Identify which cell holds the provided text, then report its [x, y] central coordinate. 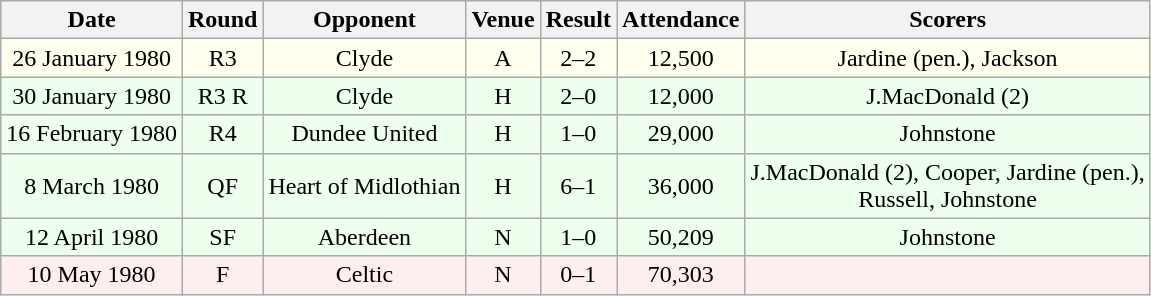
12,000 [681, 96]
50,209 [681, 237]
Attendance [681, 20]
Date [92, 20]
Scorers [948, 20]
SF [222, 237]
29,000 [681, 134]
Aberdeen [364, 237]
R4 [222, 134]
Celtic [364, 275]
30 January 1980 [92, 96]
10 May 1980 [92, 275]
J.MacDonald (2), Cooper, Jardine (pen.), Russell, Johnstone [948, 186]
F [222, 275]
0–1 [578, 275]
R3 R [222, 96]
A [503, 58]
Result [578, 20]
Jardine (pen.), Jackson [948, 58]
2–0 [578, 96]
12 April 1980 [92, 237]
QF [222, 186]
J.MacDonald (2) [948, 96]
8 March 1980 [92, 186]
R3 [222, 58]
Venue [503, 20]
Dundee United [364, 134]
Heart of Midlothian [364, 186]
26 January 1980 [92, 58]
2–2 [578, 58]
70,303 [681, 275]
Opponent [364, 20]
Round [222, 20]
16 February 1980 [92, 134]
6–1 [578, 186]
12,500 [681, 58]
36,000 [681, 186]
